Return (X, Y) of the center of cell containing provided text 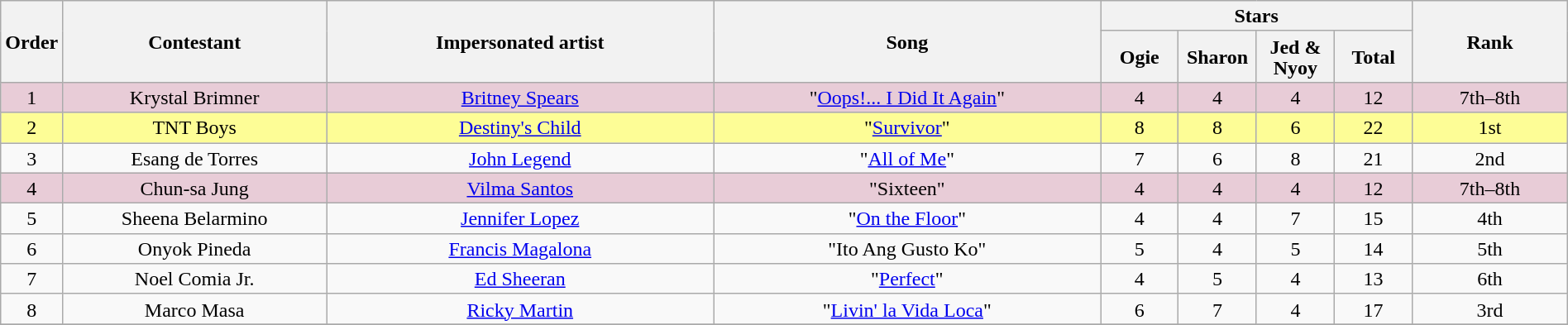
"All of Me" (907, 157)
"Oops!... I Did It Again" (907, 98)
Jennifer Lopez (520, 218)
2 (31, 127)
Marco Masa (195, 309)
6th (1490, 280)
"Ito Ang Gusto Ko" (907, 248)
4th (1490, 218)
Esang de Torres (195, 157)
Ricky Martin (520, 309)
Song (907, 41)
Ed Sheeran (520, 280)
Sharon (1217, 56)
1 (31, 98)
Krystal Brimner (195, 98)
"Sixteen" (907, 189)
Impersonated artist (520, 41)
1st (1490, 127)
Destiny's Child (520, 127)
2nd (1490, 157)
Ogie (1140, 56)
Britney Spears (520, 98)
"Perfect" (907, 280)
Rank (1490, 41)
TNT Boys (195, 127)
Stars (1257, 17)
3rd (1490, 309)
"On the Floor" (907, 218)
Onyok Pineda (195, 248)
5th (1490, 248)
3 (31, 157)
14 (1374, 248)
Chun-sa Jung (195, 189)
Order (31, 41)
Jed & Nyoy (1295, 56)
Noel Comia Jr. (195, 280)
Francis Magalona (520, 248)
15 (1374, 218)
"Livin' la Vida Loca" (907, 309)
"Survivor" (907, 127)
Contestant (195, 41)
22 (1374, 127)
13 (1374, 280)
Sheena Belarmino (195, 218)
Vilma Santos (520, 189)
21 (1374, 157)
John Legend (520, 157)
Total (1374, 56)
17 (1374, 309)
